Scan for the cell matching the given text and deliver its [x, y] coordinate at center. 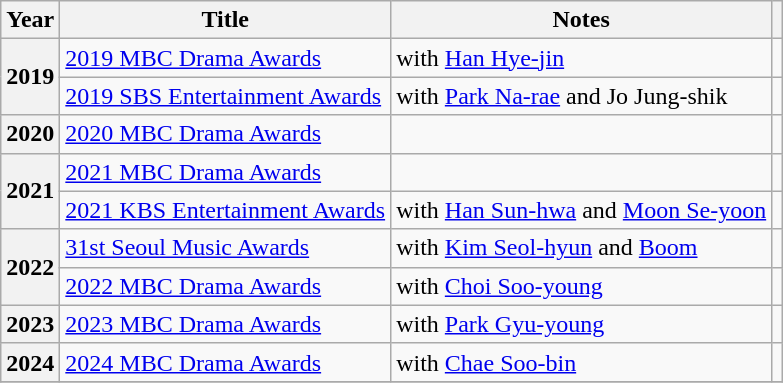
2022 [30, 267]
2023 MBC Drama Awards [226, 324]
2019 [30, 77]
2019 SBS Entertainment Awards [226, 96]
Title [226, 20]
2021 MBC Drama Awards [226, 172]
2023 [30, 324]
with Park Gyu-young [582, 324]
2024 [30, 362]
with Han Sun-hwa and Moon Se-yoon [582, 210]
Year [30, 20]
2021 KBS Entertainment Awards [226, 210]
2022 MBC Drama Awards [226, 286]
with Park Na-rae and Jo Jung-shik [582, 96]
2020 [30, 134]
with Han Hye-jin [582, 58]
with Chae Soo-bin [582, 362]
31st Seoul Music Awards [226, 248]
2019 MBC Drama Awards [226, 58]
2020 MBC Drama Awards [226, 134]
2021 [30, 191]
2024 MBC Drama Awards [226, 362]
with Choi Soo-young [582, 286]
Notes [582, 20]
with Kim Seol-hyun and Boom [582, 248]
